Output the (X, Y) coordinate of the center of the cell containing the given text.  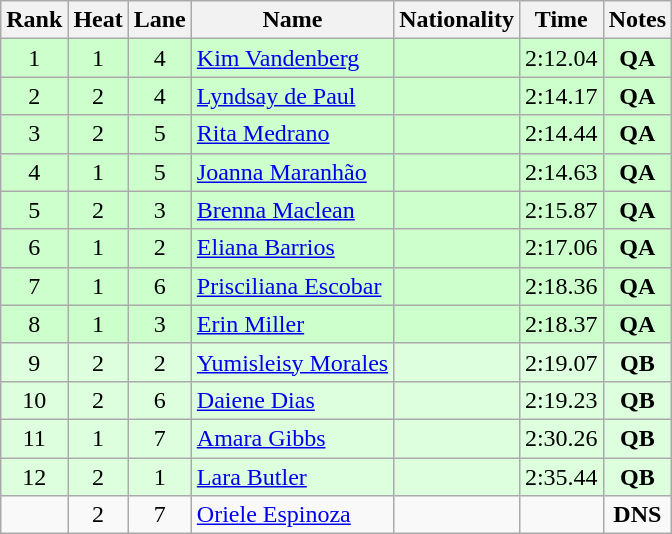
Name (292, 20)
12 (34, 477)
Time (561, 20)
2:15.87 (561, 210)
Yumisleisy Morales (292, 362)
2:35.44 (561, 477)
Eliana Barrios (292, 248)
2:18.37 (561, 324)
Erin Miller (292, 324)
2:17.06 (561, 248)
Lyndsay de Paul (292, 96)
9 (34, 362)
2:19.23 (561, 400)
Brenna Maclean (292, 210)
2:19.07 (561, 362)
2:30.26 (561, 438)
11 (34, 438)
DNS (637, 515)
2:14.44 (561, 134)
Joanna Maranhão (292, 172)
2:14.63 (561, 172)
Kim Vandenberg (292, 58)
Prisciliana Escobar (292, 286)
Notes (637, 20)
2:12.04 (561, 58)
Amara Gibbs (292, 438)
2:18.36 (561, 286)
10 (34, 400)
Nationality (457, 20)
2:14.17 (561, 96)
Rank (34, 20)
Daiene Dias (292, 400)
Heat (98, 20)
Oriele Espinoza (292, 515)
8 (34, 324)
Lara Butler (292, 477)
Rita Medrano (292, 134)
Lane (160, 20)
